For the text-containing cell, return its midpoint in (x, y) coordinate format. 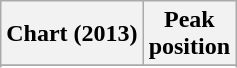
Chart (2013) (72, 34)
Peakposition (189, 34)
